Output the [x, y] coordinate of the center of the cell containing the given text.  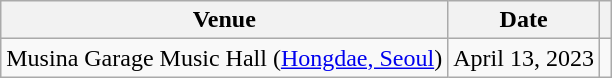
April 13, 2023 [524, 58]
Venue [224, 20]
Musina Garage Music Hall (Hongdae, Seoul) [224, 58]
Date [524, 20]
